Find where the given text appears and provide that cell's center as [x, y] coordinate. 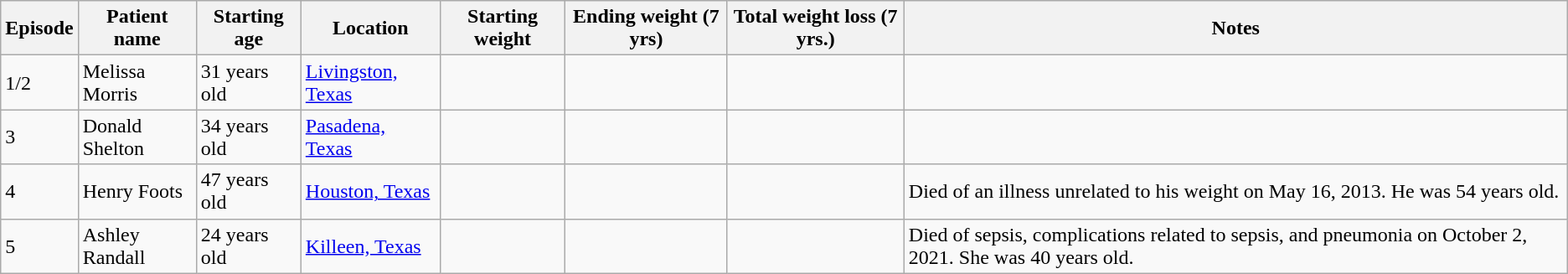
Notes [1235, 28]
Total weight loss (7 yrs.) [816, 28]
3 [39, 137]
Pasadena, Texas [370, 137]
47 years old [248, 191]
4 [39, 191]
Henry Foots [137, 191]
Died of sepsis, complications related to sepsis, and pneumonia on October 2, 2021. She was 40 years old. [1235, 246]
Episode [39, 28]
31 years old [248, 82]
Melissa Morris [137, 82]
Starting age [248, 28]
Ashley Randall [137, 246]
Starting weight [503, 28]
1/2 [39, 82]
Killeen, Texas [370, 246]
34 years old [248, 137]
Ending weight (7 yrs) [647, 28]
Houston, Texas [370, 191]
Patient name [137, 28]
Donald Shelton [137, 137]
5 [39, 246]
Died of an illness unrelated to his weight on May 16, 2013. He was 54 years old. [1235, 191]
Location [370, 28]
Livingston, Texas [370, 82]
24 years old [248, 246]
